Find where the given text appears and provide that cell's center as (x, y) coordinate. 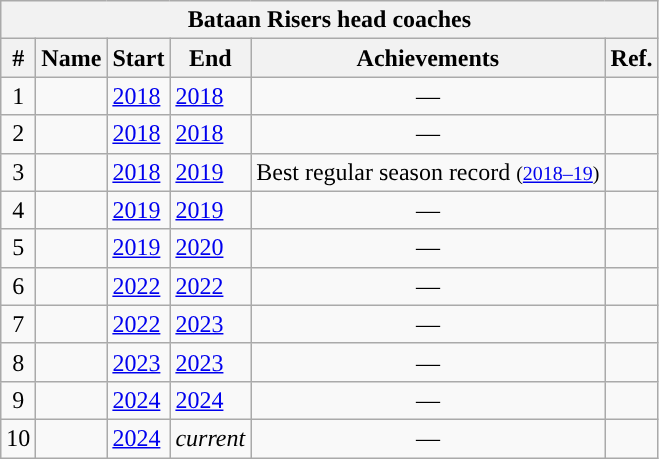
9 (18, 400)
2020 (210, 248)
Bataan Risers head coaches (330, 20)
2 (18, 134)
Best regular season record (2018–19) (428, 172)
6 (18, 286)
Start (138, 58)
Name (72, 58)
# (18, 58)
End (210, 58)
Achievements (428, 58)
5 (18, 248)
10 (18, 438)
8 (18, 362)
current (210, 438)
Ref. (632, 58)
4 (18, 210)
1 (18, 96)
3 (18, 172)
7 (18, 324)
